Detect which cell encompasses the target text, then output its (x, y) center coordinate. 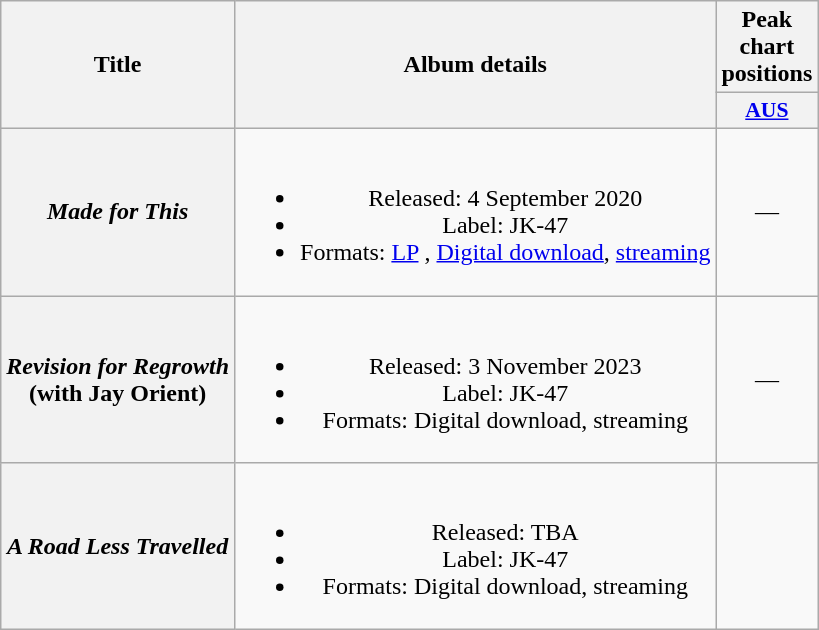
A Road Less Travelled (118, 546)
Peak chart positions (767, 47)
Released: TBALabel: JK-47 Formats: Digital download, streaming (476, 546)
Title (118, 65)
Released: 3 November 2023Label: JK-47 Formats: Digital download, streaming (476, 380)
Album details (476, 65)
Released: 4 September 2020Label: JK-47 Formats: LP , Digital download, streaming (476, 212)
Made for This (118, 212)
Revision for Regrowth (with Jay Orient) (118, 380)
AUS (767, 111)
